For the text-containing cell, return its midpoint in (X, Y) coordinate format. 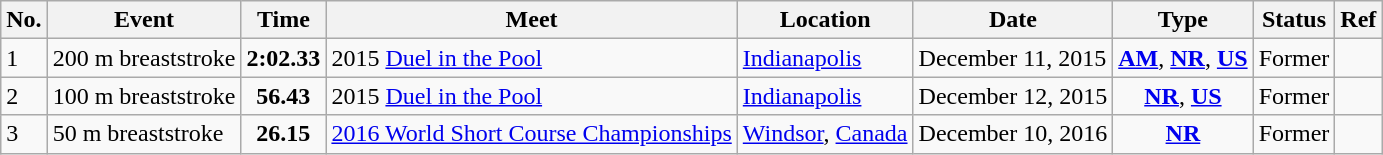
December 12, 2015 (1013, 96)
56.43 (284, 96)
Location (825, 20)
Event (144, 20)
3 (24, 134)
100 m breaststroke (144, 96)
NR (1183, 134)
Windsor, Canada (825, 134)
26.15 (284, 134)
Meet (532, 20)
Status (1294, 20)
2:02.33 (284, 58)
AM, NR, US (1183, 58)
No. (24, 20)
Date (1013, 20)
Time (284, 20)
200 m breaststroke (144, 58)
2016 World Short Course Championships (532, 134)
1 (24, 58)
50 m breaststroke (144, 134)
December 10, 2016 (1013, 134)
Ref (1358, 20)
December 11, 2015 (1013, 58)
2 (24, 96)
Type (1183, 20)
NR, US (1183, 96)
